Locate the cell with the specified text and output its (X, Y) center coordinate. 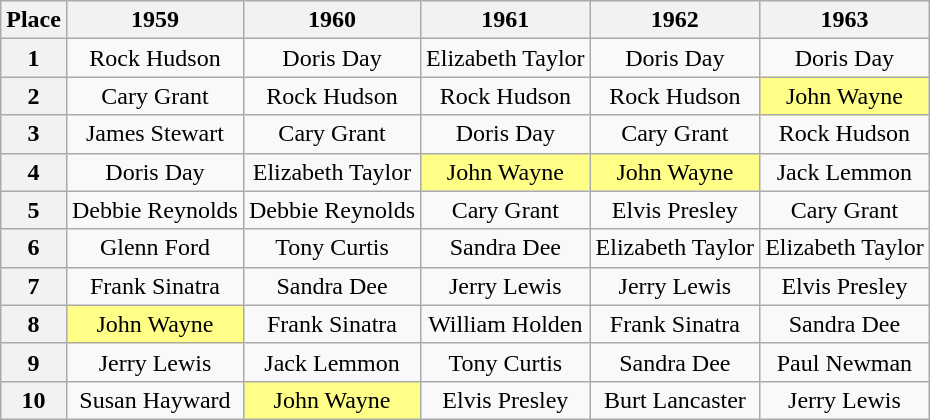
8 (34, 324)
Susan Hayward (154, 400)
Glenn Ford (154, 248)
4 (34, 172)
2 (34, 96)
1 (34, 58)
10 (34, 400)
9 (34, 362)
1963 (845, 20)
James Stewart (154, 134)
5 (34, 210)
1959 (154, 20)
3 (34, 134)
6 (34, 248)
Paul Newman (845, 362)
1962 (675, 20)
1961 (506, 20)
William Holden (506, 324)
Place (34, 20)
7 (34, 286)
Burt Lancaster (675, 400)
1960 (332, 20)
